Return [X, Y] of the center of cell containing provided text 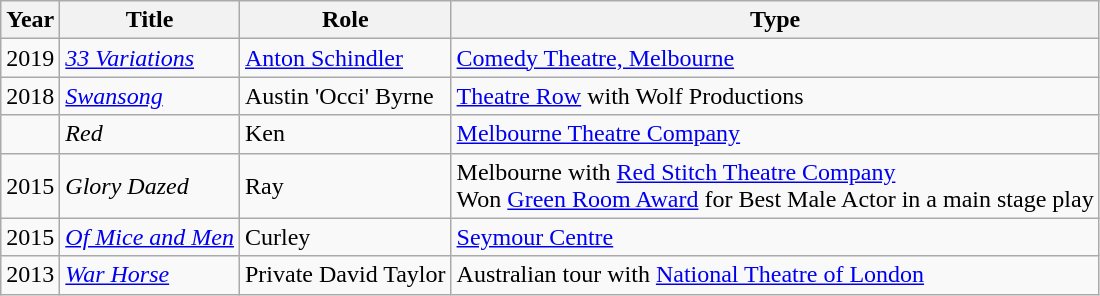
Seymour Centre [775, 237]
2018 [30, 96]
2019 [30, 58]
Ray [345, 186]
Ken [345, 134]
Swansong [150, 96]
2013 [30, 275]
Glory Dazed [150, 186]
Title [150, 20]
Of Mice and Men [150, 237]
Australian tour with National Theatre of London [775, 275]
Role [345, 20]
Type [775, 20]
Red [150, 134]
Austin 'Occi' Byrne [345, 96]
Comedy Theatre, Melbourne [775, 58]
Year [30, 20]
Melbourne Theatre Company [775, 134]
Private David Taylor [345, 275]
Melbourne with Red Stitch Theatre CompanyWon Green Room Award for Best Male Actor in a main stage play [775, 186]
Anton Schindler [345, 58]
War Horse [150, 275]
33 Variations [150, 58]
Curley [345, 237]
Theatre Row with Wolf Productions [775, 96]
